Return the (x, y) coordinate for the center point of the cell that contains the specified text.  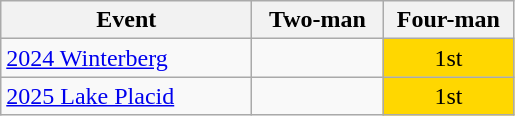
Two-man (318, 20)
Event (126, 20)
2025 Lake Placid (126, 96)
Four-man (448, 20)
2024 Winterberg (126, 58)
